Detect which cell encompasses the target text, then output its (X, Y) center coordinate. 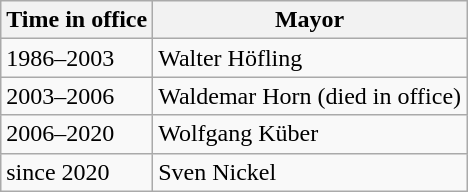
Wolfgang Küber (310, 134)
Walter Höfling (310, 58)
since 2020 (77, 172)
Waldemar Horn (died in office) (310, 96)
1986–2003 (77, 58)
Sven Nickel (310, 172)
2006–2020 (77, 134)
Mayor (310, 20)
Time in office (77, 20)
2003–2006 (77, 96)
